For the text-containing cell, return its midpoint in (X, Y) coordinate format. 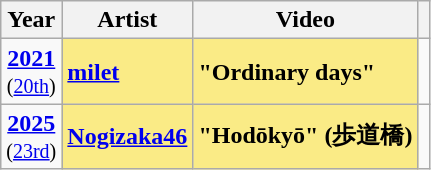
Video (306, 20)
Nogizaka46 (128, 136)
2021(20th) (32, 72)
Artist (128, 20)
milet (128, 72)
Year (32, 20)
"Hodōkyō" (歩道橋) (306, 136)
"Ordinary days" (306, 72)
2025(23rd) (32, 136)
